Output the [x, y] coordinate of the center of the cell containing the given text.  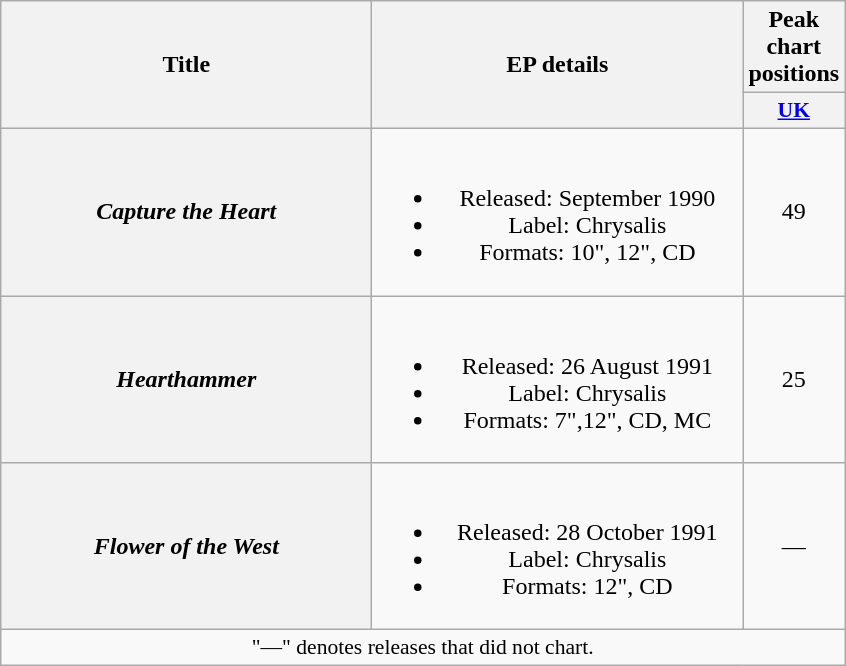
Peak chart positions [794, 47]
"—" denotes releases that did not chart. [423, 648]
25 [794, 380]
Hearthammer [186, 380]
Released: September 1990Label: ChrysalisFormats: 10", 12", CD [558, 212]
EP details [558, 65]
— [794, 546]
Capture the Heart [186, 212]
UK [794, 111]
Flower of the West [186, 546]
Released: 26 August 1991Label: ChrysalisFormats: 7",12", CD, MC [558, 380]
49 [794, 212]
Title [186, 65]
Released: 28 October 1991Label: ChrysalisFormats: 12", CD [558, 546]
